Return (X, Y) of the center of cell containing provided text 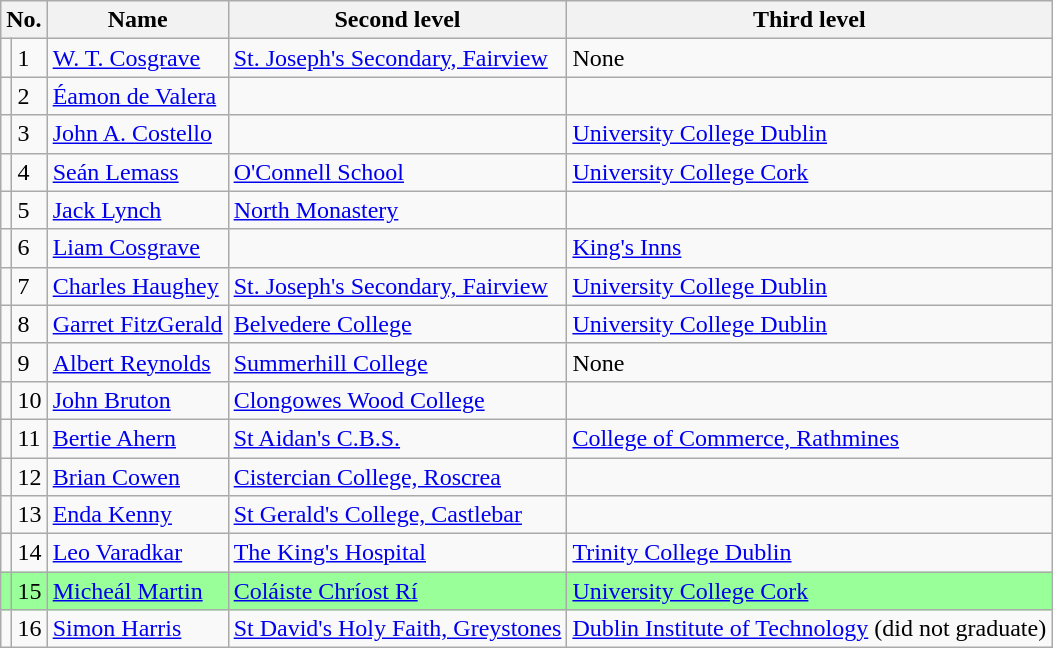
Belvedere College (398, 324)
10 (30, 400)
North Monastery (398, 210)
Albert Reynolds (138, 362)
Jack Lynch (138, 210)
Liam Cosgrave (138, 248)
Simon Harris (138, 629)
Dublin Institute of Technology (did not graduate) (810, 629)
St David's Holy Faith, Greystones (398, 629)
15 (30, 591)
Brian Cowen (138, 477)
Summerhill College (398, 362)
No. (24, 20)
Garret FitzGerald (138, 324)
Éamon de Valera (138, 96)
Third level (810, 20)
9 (30, 362)
12 (30, 477)
Trinity College Dublin (810, 553)
1 (30, 58)
The King's Hospital (398, 553)
Clongowes Wood College (398, 400)
Name (138, 20)
Cistercian College, Roscrea (398, 477)
8 (30, 324)
King's Inns (810, 248)
5 (30, 210)
2 (30, 96)
St Aidan's C.B.S. (398, 438)
Coláiste Chríost Rí (398, 591)
3 (30, 134)
W. T. Cosgrave (138, 58)
13 (30, 515)
Enda Kenny (138, 515)
Micheál Martin (138, 591)
Charles Haughey (138, 286)
16 (30, 629)
College of Commerce, Rathmines (810, 438)
O'Connell School (398, 172)
John A. Costello (138, 134)
7 (30, 286)
Second level (398, 20)
11 (30, 438)
6 (30, 248)
Bertie Ahern (138, 438)
Leo Varadkar (138, 553)
14 (30, 553)
Seán Lemass (138, 172)
4 (30, 172)
St Gerald's College, Castlebar (398, 515)
John Bruton (138, 400)
